Find where the given text appears and provide that cell's center as (X, Y) coordinate. 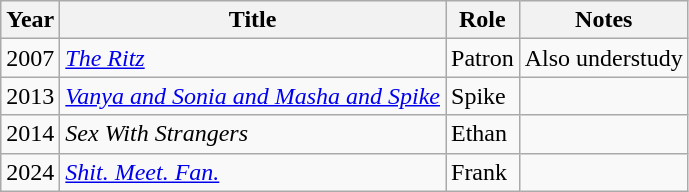
2013 (30, 96)
Notes (604, 20)
Patron (483, 58)
Sex With Strangers (253, 134)
Shit. Meet. Fan. (253, 172)
Ethan (483, 134)
Year (30, 20)
Title (253, 20)
2007 (30, 58)
Also understudy (604, 58)
2014 (30, 134)
Role (483, 20)
The Ritz (253, 58)
2024 (30, 172)
Frank (483, 172)
Spike (483, 96)
Vanya and Sonia and Masha and Spike (253, 96)
